Return (X, Y) of the center of cell containing provided text 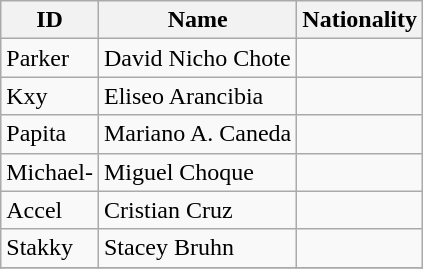
Kxy (50, 96)
Accel (50, 210)
Mariano A. Caneda (197, 134)
Parker (50, 58)
Miguel Choque (197, 172)
Cristian Cruz (197, 210)
Nationality (360, 20)
Stakky (50, 248)
David Nicho Chote (197, 58)
ID (50, 20)
Stacey Bruhn (197, 248)
Michael- (50, 172)
Name (197, 20)
Papita (50, 134)
Eliseo Arancibia (197, 96)
